Output the [X, Y] coordinate of the center of the cell containing the given text.  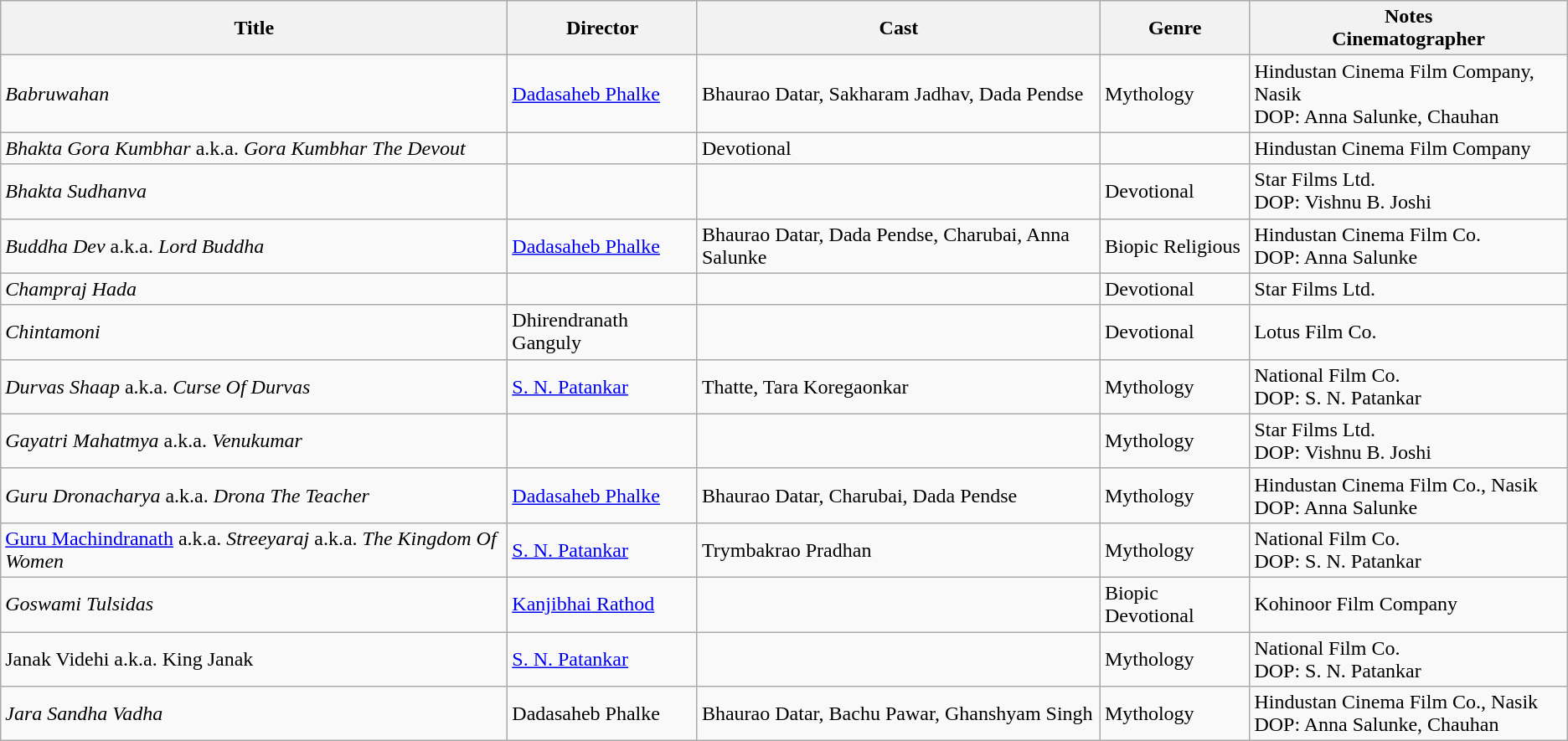
Bhaurao Datar, Bachu Pawar, Ghanshyam Singh [898, 713]
Dhirendranath Ganguly [603, 332]
Jara Sandha Vadha [255, 713]
Babruwahan [255, 94]
NotesCinematographer [1409, 28]
Goswami Tulsidas [255, 605]
Bhaurao Datar, Charubai, Dada Pendse [898, 496]
Kanjibhai Rathod [603, 605]
Champraj Hada [255, 289]
Bhakta Gora Kumbhar a.k.a. Gora Kumbhar The Devout [255, 148]
Biopic Devotional [1174, 605]
Guru Dronacharya a.k.a. Drona The Teacher [255, 496]
Genre [1174, 28]
Trymbakrao Pradhan [898, 549]
Chintamoni [255, 332]
Gayatri Mahatmya a.k.a. Venukumar [255, 440]
Hindustan Cinema Film Company, NasikDOP: Anna Salunke, Chauhan [1409, 94]
Bhaurao Datar, Dada Pendse, Charubai, Anna Salunke [898, 246]
Hindustan Cinema Film Company [1409, 148]
Bhaurao Datar, Sakharam Jadhav, Dada Pendse [898, 94]
Janak Videhi a.k.a. King Janak [255, 658]
Durvas Shaap a.k.a. Curse Of Durvas [255, 387]
Lotus Film Co. [1409, 332]
Kohinoor Film Company [1409, 605]
Director [603, 28]
Hindustan Cinema Film Co.DOP: Anna Salunke [1409, 246]
Hindustan Cinema Film Co., NasikDOP: Anna Salunke, Chauhan [1409, 713]
Hindustan Cinema Film Co., NasikDOP: Anna Salunke [1409, 496]
Guru Machindranath a.k.a. Streeyaraj a.k.a. The Kingdom Of Women [255, 549]
Title [255, 28]
Cast [898, 28]
Buddha Dev a.k.a. Lord Buddha [255, 246]
Bhakta Sudhanva [255, 191]
Thatte, Tara Koregaonkar [898, 387]
Star Films Ltd. [1409, 289]
Biopic Religious [1174, 246]
